Return the (X, Y) coordinate for the center point of the cell that contains the specified text.  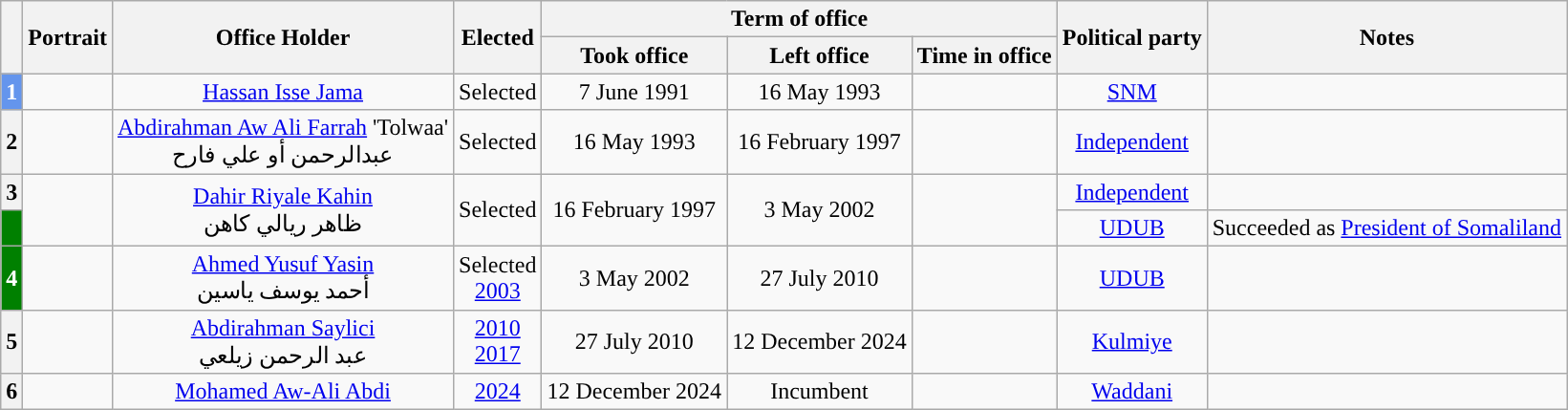
Succeeded as President of Somaliland (1386, 228)
Dahir Riyale Kahin ظاهر ريالي كاهن (283, 210)
7 June 1991 (634, 92)
5 (11, 342)
Abdirahman Saylici عبد الرحمن زيلعي (283, 342)
Term of office (799, 19)
Portrait (68, 37)
Time in office (984, 55)
2010 2017 (498, 342)
1 (11, 92)
Hassan Isse Jama (283, 92)
4 (11, 279)
Selected 2003 (498, 279)
Left office (820, 55)
Elected (498, 37)
3 (11, 192)
2024 (498, 392)
2 (11, 141)
Kulmiye (1131, 342)
Abdirahman Aw Ali Farrah 'Tolwaa' عبدالرحمن أو علي فارح (283, 141)
Waddani (1131, 392)
Political party (1131, 37)
Took office (634, 55)
Notes (1386, 37)
Incumbent (820, 392)
Mohamed Aw-Ali Abdi (283, 392)
6 (11, 392)
Office Holder (283, 37)
Ahmed Yusuf Yasin أحمد يوسف ياسين (283, 279)
SNM (1131, 92)
